Pinpoint the cell where the given text exists, returning its (x, y) midpoint coordinate. 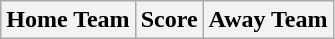
Home Team (68, 20)
Score (169, 20)
Away Team (268, 20)
